Output the [X, Y] coordinate of the center of the cell containing the given text.  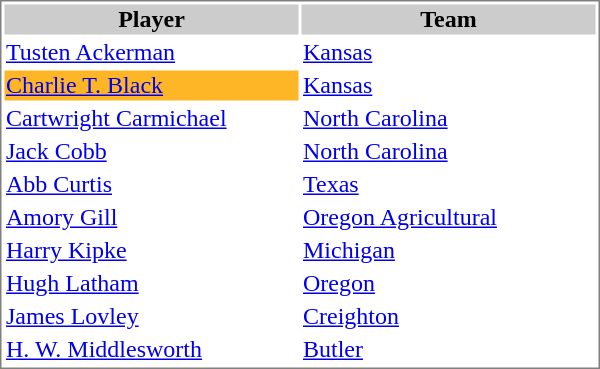
Team [449, 19]
Oregon Agricultural [449, 217]
Hugh Latham [151, 283]
Butler [449, 349]
Cartwright Carmichael [151, 119]
Jack Cobb [151, 151]
H. W. Middlesworth [151, 349]
Texas [449, 185]
Abb Curtis [151, 185]
Player [151, 19]
Creighton [449, 317]
Charlie T. Black [151, 85]
James Lovley [151, 317]
Tusten Ackerman [151, 53]
Harry Kipke [151, 251]
Amory Gill [151, 217]
Oregon [449, 283]
Michigan [449, 251]
